From the cell containing the given text, extract its center point as [X, Y] coordinate. 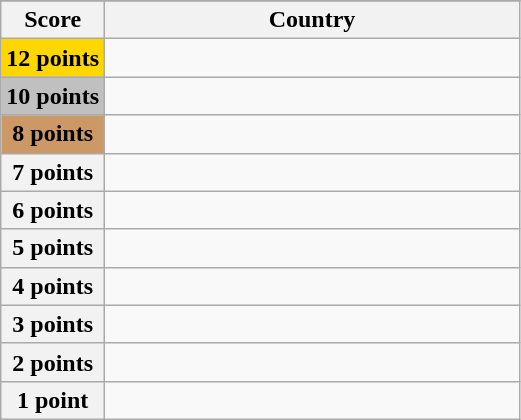
12 points [53, 58]
1 point [53, 400]
8 points [53, 134]
7 points [53, 172]
Country [312, 20]
10 points [53, 96]
3 points [53, 324]
6 points [53, 210]
5 points [53, 248]
Score [53, 20]
4 points [53, 286]
2 points [53, 362]
